Return (x, y) of the center of cell containing provided text 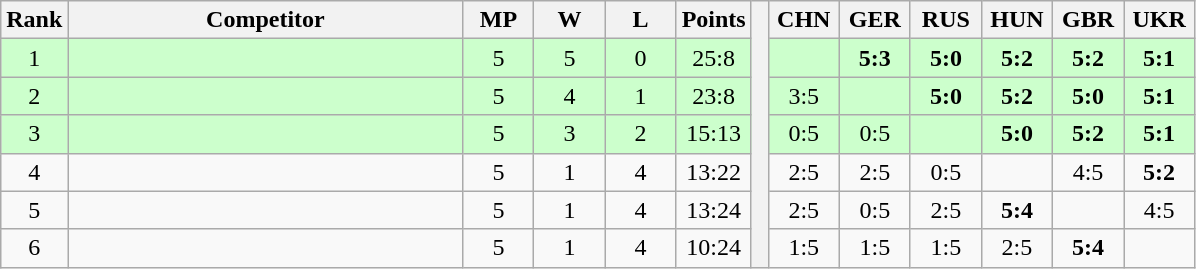
GBR (1088, 20)
10:24 (714, 248)
L (640, 20)
Competitor (266, 20)
5:3 (874, 58)
23:8 (714, 96)
HUN (1016, 20)
13:22 (714, 172)
6 (34, 248)
3:5 (804, 96)
13:24 (714, 210)
Rank (34, 20)
UKR (1160, 20)
Points (714, 20)
W (570, 20)
15:13 (714, 134)
CHN (804, 20)
GER (874, 20)
25:8 (714, 58)
RUS (946, 20)
MP (498, 20)
0 (640, 58)
